Find where the given text appears and provide that cell's center as [x, y] coordinate. 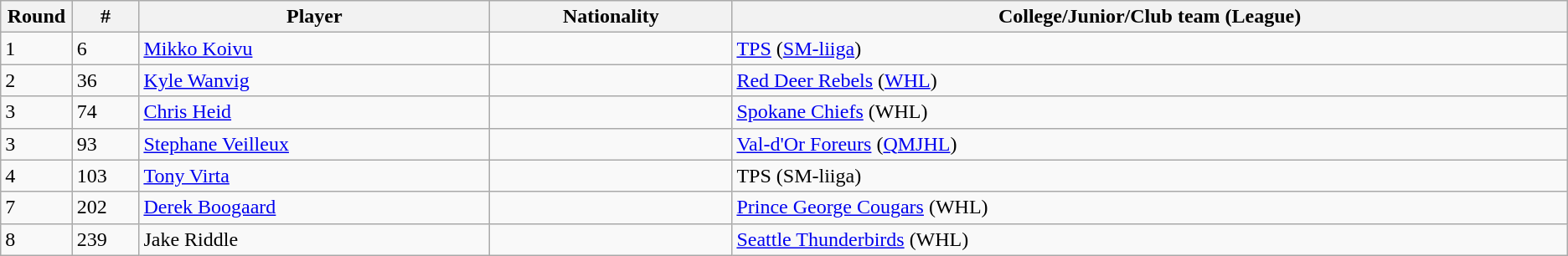
Seattle Thunderbirds (WHL) [1149, 239]
6 [106, 49]
Stephane Veilleux [315, 144]
Derek Boogaard [315, 207]
2 [37, 80]
College/Junior/Club team (League) [1149, 17]
Nationality [611, 17]
Player [315, 17]
1 [37, 49]
Spokane Chiefs (WHL) [1149, 112]
93 [106, 144]
Tony Virta [315, 176]
Prince George Cougars (WHL) [1149, 207]
Chris Heid [315, 112]
36 [106, 80]
# [106, 17]
7 [37, 207]
Jake Riddle [315, 239]
74 [106, 112]
Mikko Koivu [315, 49]
103 [106, 176]
Round [37, 17]
8 [37, 239]
Val-d'Or Foreurs (QMJHL) [1149, 144]
239 [106, 239]
Red Deer Rebels (WHL) [1149, 80]
4 [37, 176]
Kyle Wanvig [315, 80]
202 [106, 207]
